Extract the [X, Y] coordinate from the center of the cell holding the provided text.  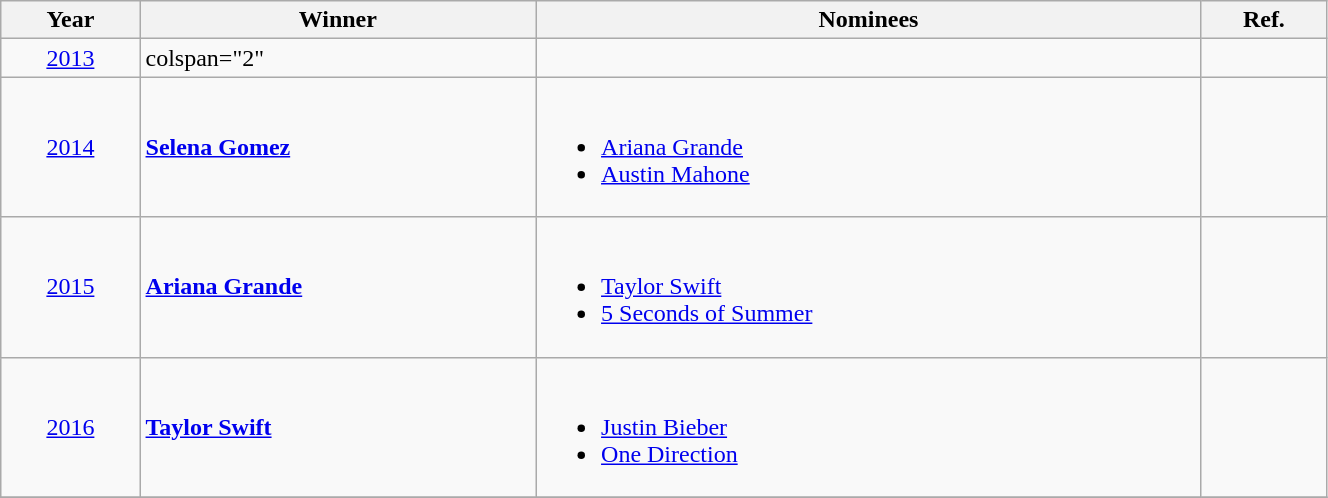
Justin BieberOne Direction [869, 427]
Nominees [869, 20]
2014 [70, 147]
Ariana Grande [338, 287]
2013 [70, 58]
Year [70, 20]
Ref. [1264, 20]
Taylor Swift [338, 427]
Winner [338, 20]
colspan="2" [338, 58]
2016 [70, 427]
Ariana GrandeAustin Mahone [869, 147]
Selena Gomez [338, 147]
Taylor Swift5 Seconds of Summer [869, 287]
2015 [70, 287]
